Return [x, y] of the center of cell containing provided text 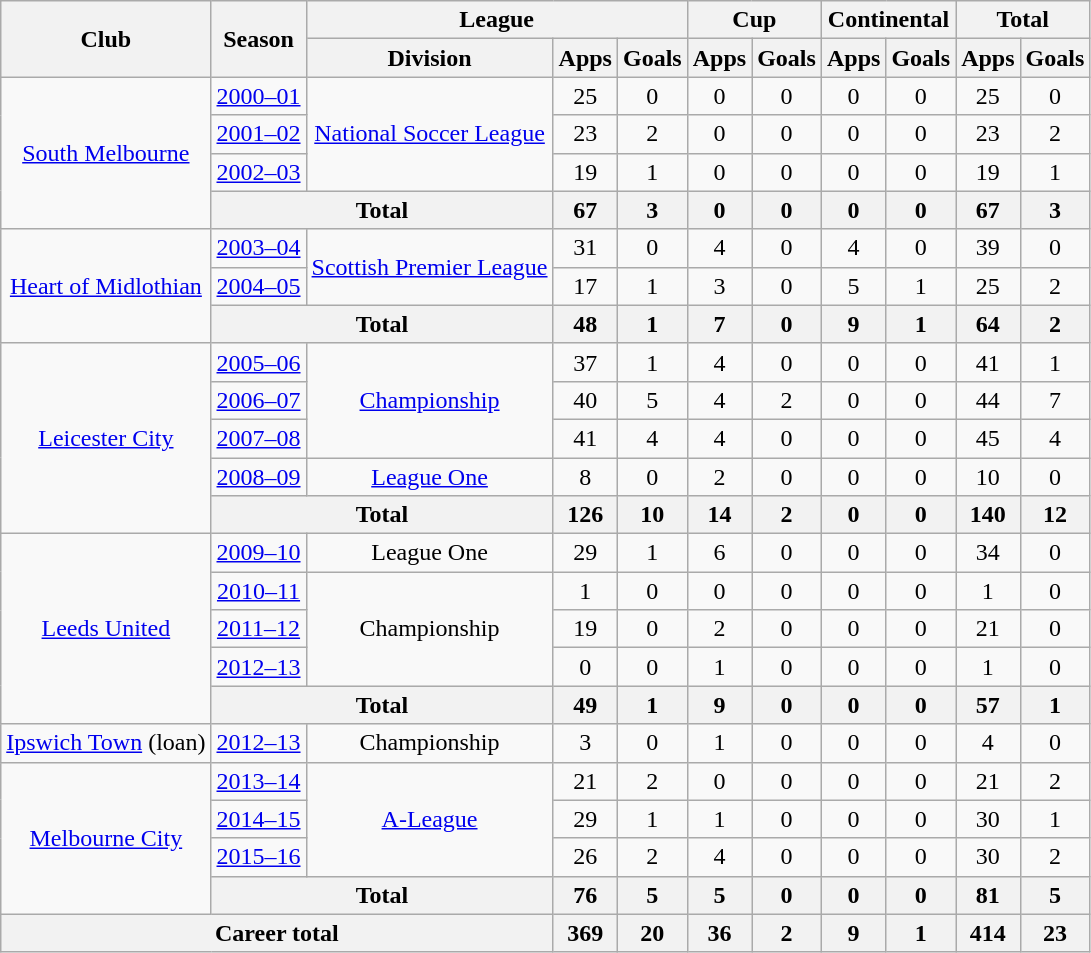
Ipswich Town (loan) [106, 743]
2000–01 [258, 96]
South Melbourne [106, 153]
26 [585, 857]
49 [585, 705]
2011–12 [258, 629]
81 [988, 895]
Scottish Premier League [430, 267]
Leeds United [106, 629]
Season [258, 39]
Career total [277, 933]
2002–03 [258, 172]
17 [585, 286]
2015–16 [258, 857]
2009–10 [258, 553]
2001–02 [258, 134]
2006–07 [258, 400]
2003–04 [258, 248]
40 [585, 400]
126 [585, 515]
League [496, 20]
Division [430, 58]
2013–14 [258, 781]
64 [988, 324]
57 [988, 705]
31 [585, 248]
20 [652, 933]
6 [719, 553]
A-League [430, 819]
369 [585, 933]
14 [719, 515]
Club [106, 39]
414 [988, 933]
2007–08 [258, 438]
39 [988, 248]
Cup [754, 20]
36 [719, 933]
45 [988, 438]
2004–05 [258, 286]
2008–09 [258, 477]
2005–06 [258, 362]
Heart of Midlothian [106, 286]
8 [585, 477]
12 [1055, 515]
48 [585, 324]
National Soccer League [430, 134]
44 [988, 400]
34 [988, 553]
Continental [888, 20]
Leicester City [106, 438]
37 [585, 362]
2014–15 [258, 819]
140 [988, 515]
2010–11 [258, 591]
76 [585, 895]
Melbourne City [106, 838]
